Scan for the cell matching the given text and deliver its [X, Y] coordinate at center. 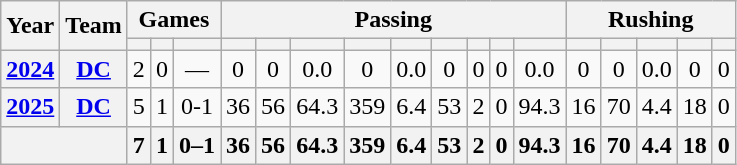
Games [174, 20]
2024 [30, 69]
7 [138, 145]
2025 [30, 107]
Team [94, 26]
0–1 [196, 145]
0-1 [196, 107]
Rushing [650, 20]
Passing [394, 20]
Year [30, 26]
— [196, 69]
5 [138, 107]
